Determine the [X, Y] coordinate at the center of the cell enclosing the given text.  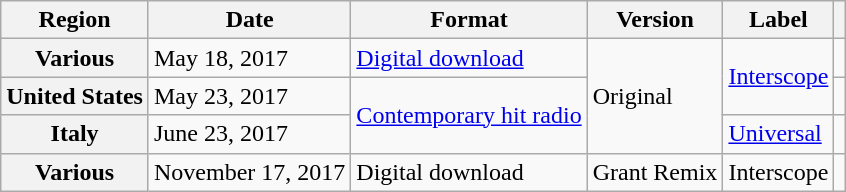
May 23, 2017 [249, 96]
Version [655, 20]
November 17, 2017 [249, 172]
United States [75, 96]
Original [655, 96]
Italy [75, 134]
June 23, 2017 [249, 134]
May 18, 2017 [249, 58]
Date [249, 20]
Format [469, 20]
Universal [778, 134]
Grant Remix [655, 172]
Label [778, 20]
Contemporary hit radio [469, 115]
Region [75, 20]
